Determine the [x, y] coordinate at the center of the cell enclosing the given text.  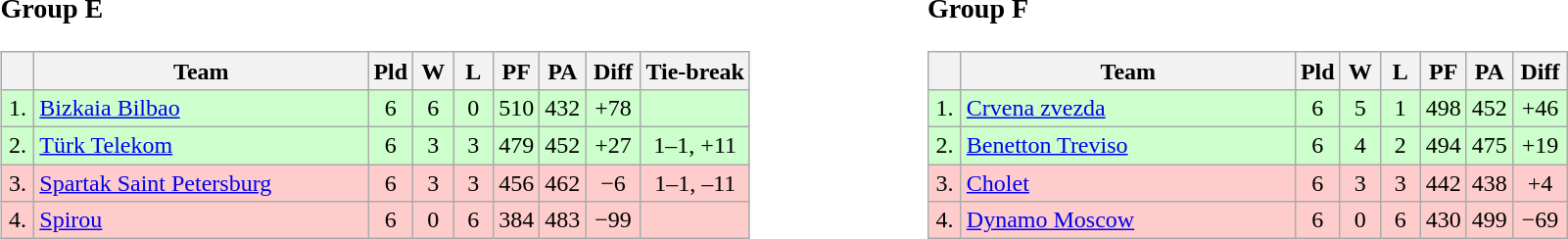
Benetton Treviso [1128, 146]
+27 [613, 146]
Tie-break [695, 71]
−6 [613, 183]
430 [1444, 220]
5 [1359, 108]
−99 [613, 220]
Cholet [1128, 183]
+78 [613, 108]
Spartak Saint Petersburg [202, 183]
−69 [1540, 220]
4 [1359, 146]
Bizkaia Bilbao [202, 108]
+19 [1540, 146]
494 [1444, 146]
1–1, +11 [695, 146]
1–1, –11 [695, 183]
479 [517, 146]
Dynamo Moscow [1128, 220]
+4 [1540, 183]
499 [1489, 220]
462 [562, 183]
384 [517, 220]
456 [517, 183]
438 [1489, 183]
510 [517, 108]
442 [1444, 183]
1 [1401, 108]
432 [562, 108]
483 [562, 220]
+46 [1540, 108]
Spirou [202, 220]
498 [1444, 108]
475 [1489, 146]
Türk Telekom [202, 146]
Crvena zvezda [1128, 108]
2 [1401, 146]
